Search for the cell housing the specified text and yield its (X, Y) center coordinate. 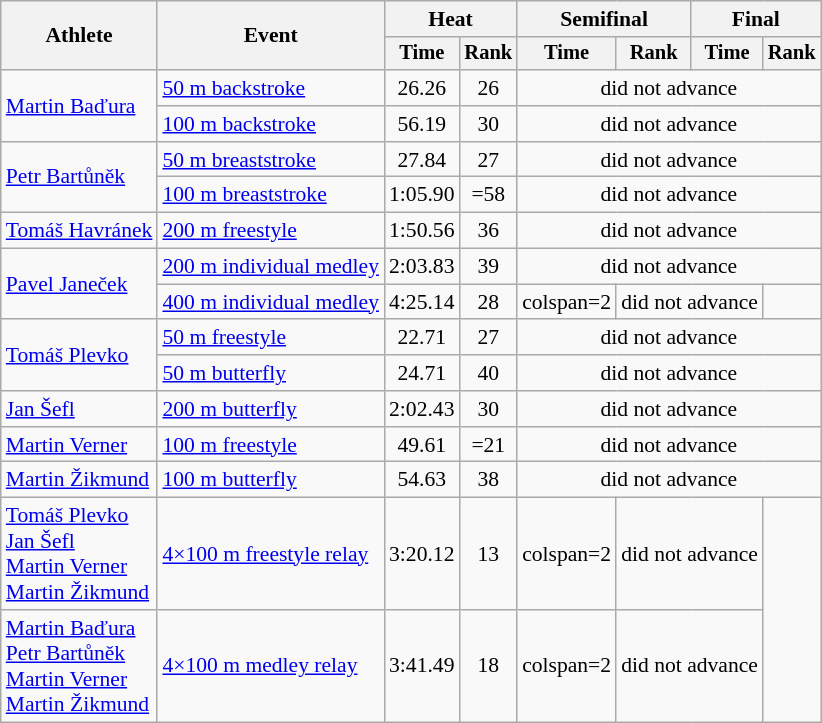
Semifinal (604, 19)
100 m backstroke (270, 124)
50 m breaststroke (270, 160)
100 m freestyle (270, 445)
Jan Šefl (80, 409)
Heat (450, 19)
Martin Verner (80, 445)
18 (488, 666)
4:25.14 (422, 302)
=58 (488, 195)
100 m butterfly (270, 480)
200 m individual medley (270, 267)
Event (270, 36)
38 (488, 480)
Athlete (80, 36)
Martin Baďura (80, 106)
=21 (488, 445)
3:20.12 (422, 554)
40 (488, 373)
22.71 (422, 338)
Tomáš Plevko (80, 356)
36 (488, 231)
Tomáš Havránek (80, 231)
Martin BaďuraPetr BartůněkMartin VernerMartin Žikmund (80, 666)
13 (488, 554)
24.71 (422, 373)
4×100 m freestyle relay (270, 554)
400 m individual medley (270, 302)
Martin Žikmund (80, 480)
50 m butterfly (270, 373)
1:50.56 (422, 231)
26 (488, 88)
Petr Bartůněk (80, 178)
54.63 (422, 480)
100 m breaststroke (270, 195)
27.84 (422, 160)
49.61 (422, 445)
50 m freestyle (270, 338)
200 m butterfly (270, 409)
2:03.83 (422, 267)
3:41.49 (422, 666)
Tomáš PlevkoJan ŠeflMartin VernerMartin Žikmund (80, 554)
Pavel Janeček (80, 284)
28 (488, 302)
56.19 (422, 124)
50 m backstroke (270, 88)
200 m freestyle (270, 231)
Final (756, 19)
4×100 m medley relay (270, 666)
2:02.43 (422, 409)
26.26 (422, 88)
39 (488, 267)
1:05.90 (422, 195)
